Extract the (x, y) coordinate from the center of the cell holding the provided text.  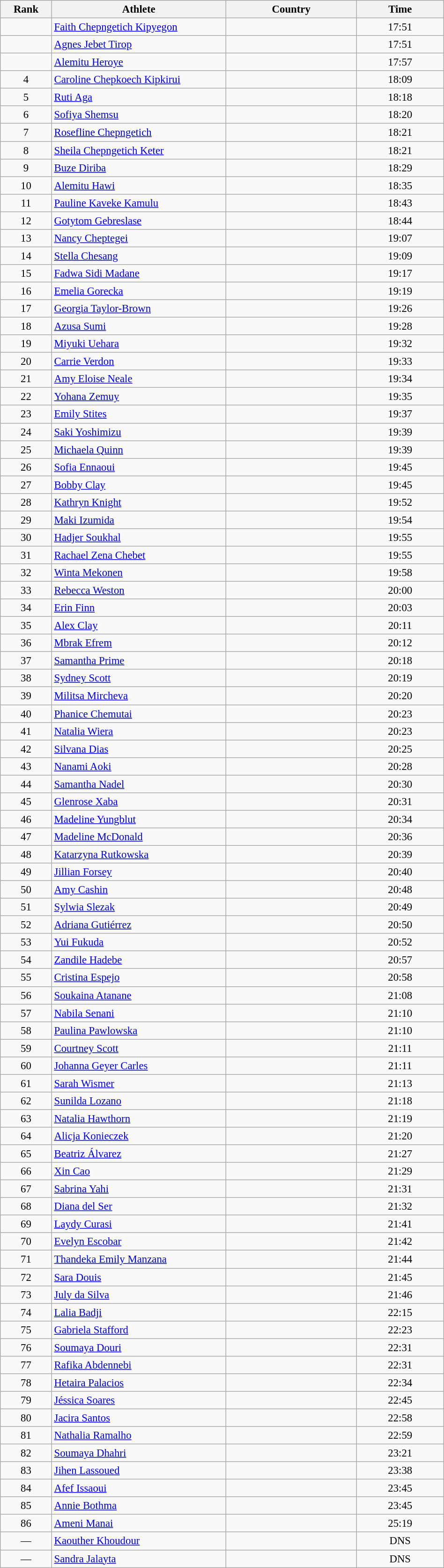
22:15 (400, 1312)
80 (26, 1418)
18:44 (400, 221)
32 (26, 573)
36 (26, 643)
Emily Stites (139, 414)
33 (26, 591)
Jéssica Soares (139, 1400)
43 (26, 766)
Afef Issaoui (139, 1488)
48 (26, 854)
20:36 (400, 837)
25:19 (400, 1524)
Sarah Wismer (139, 1083)
Laydy Curasi (139, 1224)
18:09 (400, 80)
73 (26, 1294)
19:34 (400, 379)
21:32 (400, 1206)
Hetaira Palacios (139, 1383)
Rachael Zena Chebet (139, 555)
82 (26, 1453)
Caroline Chepkoech Kipkirui (139, 80)
Ameni Manai (139, 1524)
Lalia Badji (139, 1312)
86 (26, 1524)
20:34 (400, 819)
20:40 (400, 872)
22:59 (400, 1435)
27 (26, 485)
22:34 (400, 1383)
Sandra Jalayta (139, 1559)
62 (26, 1101)
10 (26, 185)
18:43 (400, 203)
66 (26, 1171)
14 (26, 256)
67 (26, 1189)
Amy Eloise Neale (139, 379)
Alicja Konieczek (139, 1136)
19:19 (400, 291)
19:32 (400, 344)
21 (26, 379)
19:35 (400, 397)
Azusa Sumi (139, 326)
40 (26, 714)
78 (26, 1383)
8 (26, 150)
20:39 (400, 854)
72 (26, 1277)
Stella Chesang (139, 256)
12 (26, 221)
22:45 (400, 1400)
Gabriela Stafford (139, 1330)
Katarzyna Rutkowska (139, 854)
Courtney Scott (139, 1048)
Natalia Hawthorn (139, 1118)
20:57 (400, 960)
54 (26, 960)
49 (26, 872)
18:20 (400, 115)
17:57 (400, 62)
7 (26, 133)
Madeline McDonald (139, 837)
18:29 (400, 168)
19:54 (400, 520)
83 (26, 1471)
Nabila Senani (139, 1013)
25 (26, 450)
34 (26, 608)
Athlete (139, 9)
Emelia Gorecka (139, 291)
20:25 (400, 749)
42 (26, 749)
35 (26, 626)
45 (26, 802)
Zandile Hadebe (139, 960)
6 (26, 115)
30 (26, 538)
47 (26, 837)
41 (26, 731)
74 (26, 1312)
26 (26, 467)
76 (26, 1347)
Sofia Ennaoui (139, 467)
Bobby Clay (139, 485)
23:38 (400, 1471)
20:49 (400, 907)
51 (26, 907)
15 (26, 274)
21:19 (400, 1118)
Diana del Ser (139, 1206)
21:45 (400, 1277)
28 (26, 503)
Alex Clay (139, 626)
20:48 (400, 890)
18 (26, 326)
39 (26, 696)
Soumaya Dhahri (139, 1453)
Buze Diriba (139, 168)
19:09 (400, 256)
17 (26, 309)
71 (26, 1259)
46 (26, 819)
Natalia Wiera (139, 731)
57 (26, 1013)
24 (26, 432)
4 (26, 80)
Kathryn Knight (139, 503)
Faith Chepngetich Kipyegon (139, 27)
Georgia Taylor-Brown (139, 309)
Johanna Geyer Carles (139, 1066)
20:19 (400, 679)
Jacira Santos (139, 1418)
19:52 (400, 503)
5 (26, 97)
20:30 (400, 784)
Pauline Kaveke Kamulu (139, 203)
21:44 (400, 1259)
52 (26, 925)
Nanami Aoki (139, 766)
Silvana Dias (139, 749)
64 (26, 1136)
Xin Cao (139, 1171)
20:50 (400, 925)
21:46 (400, 1294)
Kaouther Khoudour (139, 1541)
84 (26, 1488)
21:13 (400, 1083)
23 (26, 414)
21:41 (400, 1224)
22:58 (400, 1418)
Country (291, 9)
Yui Fukuda (139, 942)
18:18 (400, 97)
Samantha Prime (139, 661)
21:29 (400, 1171)
Annie Bothma (139, 1506)
50 (26, 890)
56 (26, 995)
Evelyn Escobar (139, 1242)
20:12 (400, 643)
29 (26, 520)
79 (26, 1400)
Soukaina Atanane (139, 995)
Thandeka Emily Manzana (139, 1259)
Glenrose Xaba (139, 802)
68 (26, 1206)
July da Silva (139, 1294)
Sylwia Slezak (139, 907)
Sheila Chepngetich Keter (139, 150)
Madeline Yungblut (139, 819)
21:18 (400, 1101)
Amy Cashin (139, 890)
Saki Yoshimizu (139, 432)
Sydney Scott (139, 679)
21:20 (400, 1136)
75 (26, 1330)
19:17 (400, 274)
Alemitu Hawi (139, 185)
19:07 (400, 238)
19 (26, 344)
Maki Izumida (139, 520)
Nancy Cheptegei (139, 238)
Ruti Aga (139, 97)
Sofiya Shemsu (139, 115)
55 (26, 978)
70 (26, 1242)
59 (26, 1048)
20:31 (400, 802)
Erin Finn (139, 608)
9 (26, 168)
21:42 (400, 1242)
23:21 (400, 1453)
19:28 (400, 326)
Yohana Zemuy (139, 397)
11 (26, 203)
Sabrina Yahi (139, 1189)
22:23 (400, 1330)
Michaela Quinn (139, 450)
Mbrak Efrem (139, 643)
Sunilda Lozano (139, 1101)
31 (26, 555)
Rosefline Chepngetich (139, 133)
Winta Mekonen (139, 573)
53 (26, 942)
Fadwa Sidi Madane (139, 274)
19:58 (400, 573)
Agnes Jebet Tirop (139, 44)
Paulina Pawlowska (139, 1030)
44 (26, 784)
21:08 (400, 995)
81 (26, 1435)
Jillian Forsey (139, 872)
19:33 (400, 362)
Phanice Chemutai (139, 714)
21:27 (400, 1154)
Time (400, 9)
Carrie Verdon (139, 362)
60 (26, 1066)
19:26 (400, 309)
20 (26, 362)
Nathalia Ramalho (139, 1435)
Alemitu Heroye (139, 62)
Cristina Espejo (139, 978)
Adriana Gutiérrez (139, 925)
Jihen Lassoued (139, 1471)
38 (26, 679)
Gotytom Gebreslase (139, 221)
20:11 (400, 626)
16 (26, 291)
37 (26, 661)
Soumaya Douri (139, 1347)
63 (26, 1118)
65 (26, 1154)
22 (26, 397)
20:03 (400, 608)
85 (26, 1506)
20:18 (400, 661)
20:20 (400, 696)
Rebecca Weston (139, 591)
Hadjer Soukhal (139, 538)
13 (26, 238)
58 (26, 1030)
Militsa Mircheva (139, 696)
21:31 (400, 1189)
61 (26, 1083)
Sara Douis (139, 1277)
19:37 (400, 414)
Beatriz Álvarez (139, 1154)
77 (26, 1365)
20:58 (400, 978)
20:00 (400, 591)
Miyuki Uehara (139, 344)
Samantha Nadel (139, 784)
20:28 (400, 766)
Rafika Abdennebi (139, 1365)
20:52 (400, 942)
18:35 (400, 185)
Rank (26, 9)
69 (26, 1224)
